Extract the [x, y] coordinate from the center of the cell holding the provided text.  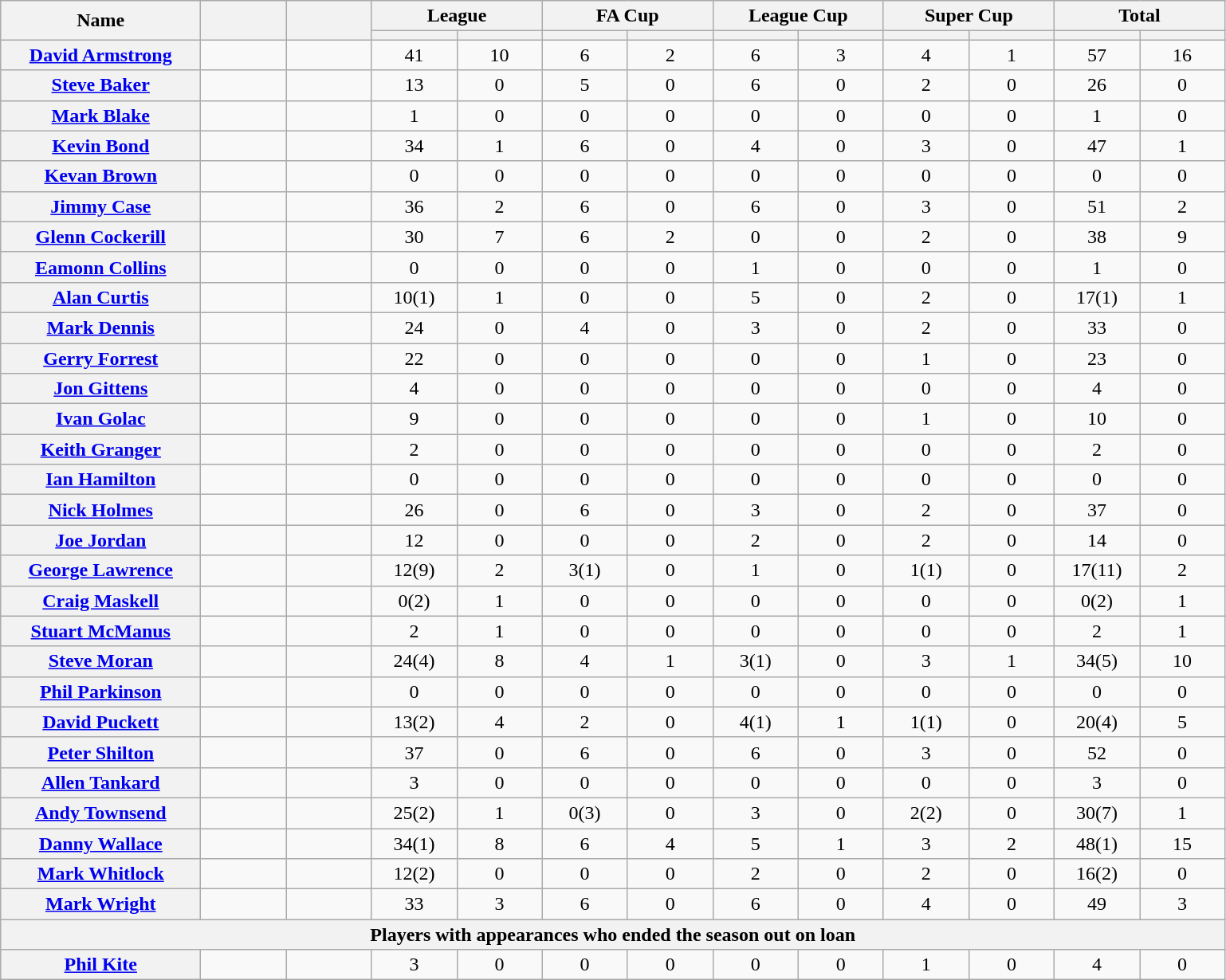
Name [100, 21]
Alan Curtis [100, 297]
14 [1097, 540]
Craig Maskell [100, 601]
Mark Blake [100, 116]
17(11) [1097, 570]
Andy Townsend [100, 813]
Allen Tankard [100, 782]
34(5) [1097, 661]
30 [415, 237]
12(2) [415, 874]
Steve Moran [100, 661]
2(2) [926, 813]
23 [1097, 358]
12 [415, 540]
Total [1139, 16]
17(1) [1097, 297]
20(4) [1097, 722]
15 [1183, 844]
47 [1097, 146]
16(2) [1097, 874]
League Cup [798, 16]
24 [415, 327]
0(3) [585, 813]
49 [1097, 904]
22 [415, 358]
4(1) [756, 722]
League [457, 16]
Jon Gittens [100, 389]
10(1) [415, 297]
Nick Holmes [100, 510]
Players with appearances who ended the season out on loan [613, 935]
David Puckett [100, 722]
Ivan Golac [100, 419]
36 [415, 206]
Glenn Cockerill [100, 237]
7 [499, 237]
34(1) [415, 844]
Joe Jordan [100, 540]
Phil Parkinson [100, 692]
51 [1097, 206]
38 [1097, 237]
Peter Shilton [100, 752]
25(2) [415, 813]
13(2) [415, 722]
Stuart McManus [100, 631]
Phil Kite [100, 965]
Ian Hamilton [100, 480]
Steve Baker [100, 85]
Super Cup [969, 16]
Mark Wright [100, 904]
Jimmy Case [100, 206]
57 [1097, 55]
41 [415, 55]
34 [415, 146]
52 [1097, 752]
David Armstrong [100, 55]
Mark Dennis [100, 327]
Keith Granger [100, 449]
16 [1183, 55]
Mark Whitlock [100, 874]
George Lawrence [100, 570]
48(1) [1097, 844]
Eamonn Collins [100, 267]
Kevin Bond [100, 146]
13 [415, 85]
12(9) [415, 570]
Gerry Forrest [100, 358]
FA Cup [627, 16]
Kevan Brown [100, 176]
24(4) [415, 661]
30(7) [1097, 813]
Danny Wallace [100, 844]
